Search for the cell housing the specified text and yield its [x, y] center coordinate. 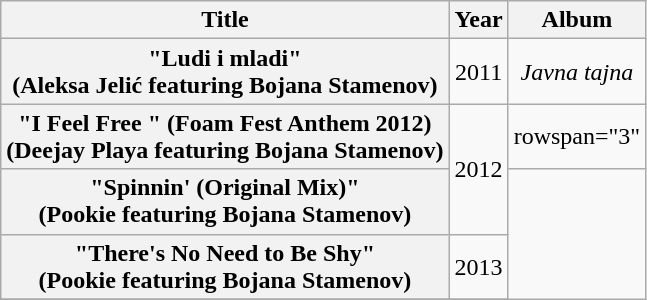
Javna tajna [577, 72]
Title [225, 20]
2012 [478, 169]
"I Feel Free " (Foam Fest Anthem 2012)(Deejay Playa featuring Bojana Stamenov) [225, 136]
"There's No Need to Be Shy"(Pookie featuring Bojana Stamenov) [225, 266]
2013 [478, 266]
Year [478, 20]
"Spinnin' (Original Mix)"(Pookie featuring Bojana Stamenov) [225, 202]
Album [577, 20]
2011 [478, 72]
rowspan="3" [577, 136]
"Ludi i mladi"(Aleksa Jelić featuring Bojana Stamenov) [225, 72]
